Capture the cell that displays the provided text and extract its [X, Y] central coordinate. 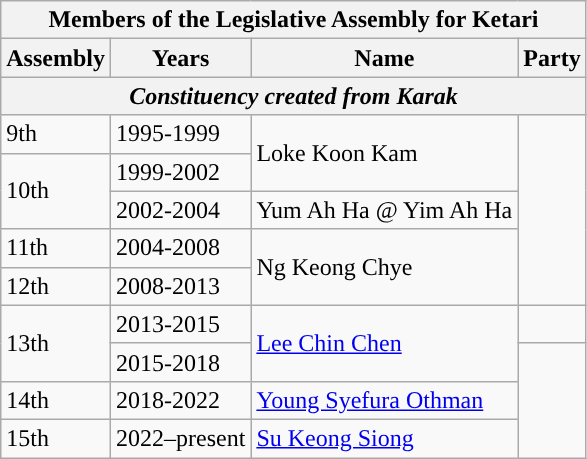
2004-2008 [180, 248]
1999-2002 [180, 172]
14th [56, 400]
2015-2018 [180, 362]
13th [56, 343]
Lee Chin Chen [384, 343]
Yum Ah Ha @ Yim Ah Ha [384, 210]
Young Syefura Othman [384, 400]
12th [56, 286]
2002-2004 [180, 210]
Name [384, 58]
2018-2022 [180, 400]
Ng Keong Chye [384, 267]
Su Keong Siong [384, 438]
10th [56, 191]
Years [180, 58]
2013-2015 [180, 324]
2022–present [180, 438]
2008-2013 [180, 286]
11th [56, 248]
15th [56, 438]
Members of the Legislative Assembly for Ketari [294, 20]
Assembly [56, 58]
Party [552, 58]
1995-1999 [180, 134]
Constituency created from Karak [294, 96]
Loke Koon Kam [384, 153]
9th [56, 134]
